Extract the [X, Y] coordinate from the center of the cell holding the provided text.  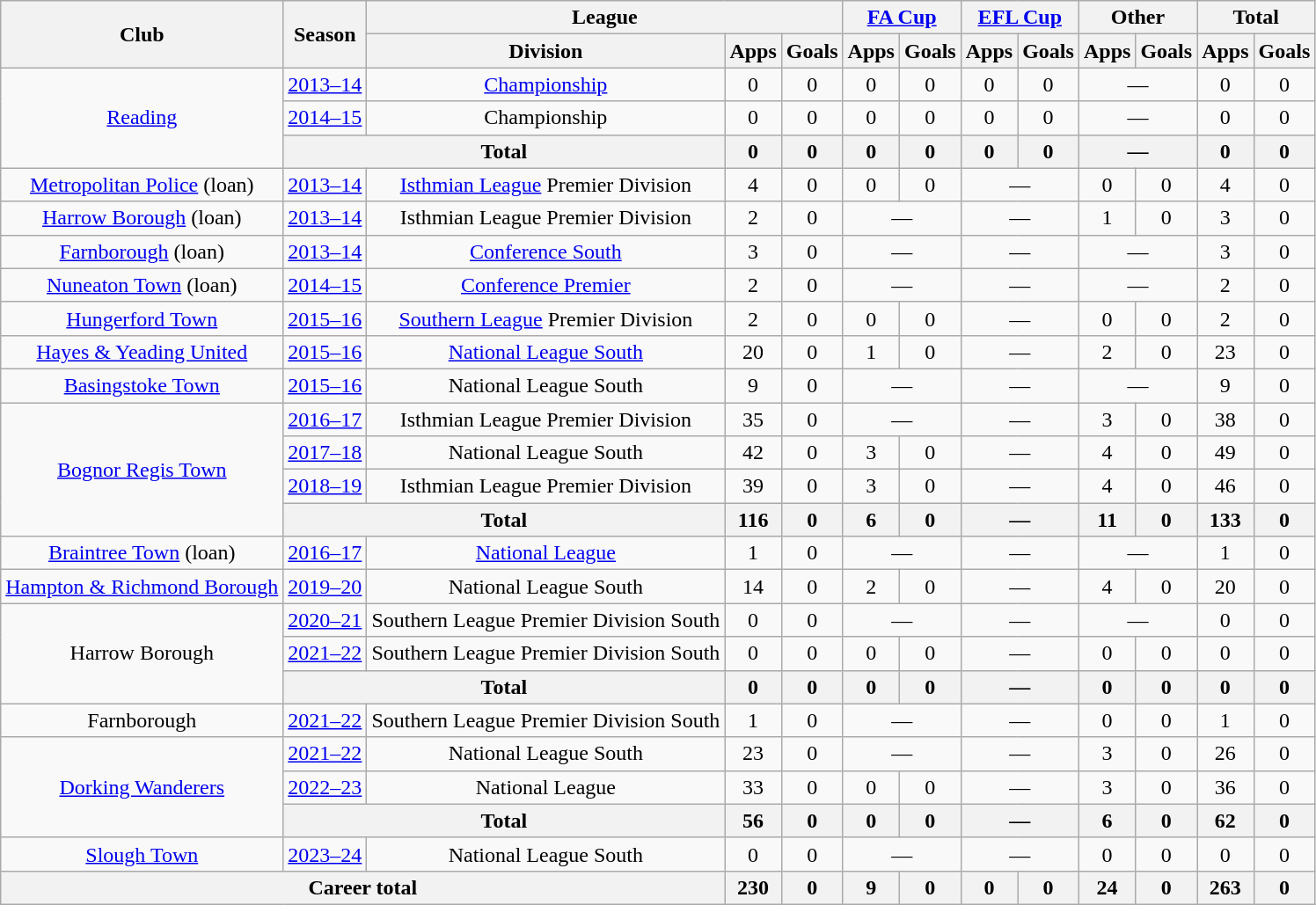
42 [753, 453]
39 [753, 486]
263 [1225, 887]
Career total [362, 887]
38 [1225, 420]
Harrow Borough [143, 653]
Metropolitan Police (loan) [143, 185]
2019–20 [325, 587]
Harrow Borough (loan) [143, 218]
EFL Cup [1020, 18]
Nuneaton Town (loan) [143, 285]
Conference Premier [545, 285]
35 [753, 420]
Southern League Premier Division [545, 318]
Farnborough (loan) [143, 252]
Farnborough [143, 720]
33 [753, 787]
116 [753, 520]
26 [1225, 754]
230 [753, 887]
24 [1107, 887]
56 [753, 821]
League [605, 18]
133 [1225, 520]
Braintree Town (loan) [143, 553]
Slough Town [143, 854]
Conference South [545, 252]
Reading [143, 118]
Hungerford Town [143, 318]
49 [1225, 453]
11 [1107, 520]
Hampton & Richmond Borough [143, 587]
36 [1225, 787]
2023–24 [325, 854]
Club [143, 34]
2020–21 [325, 620]
Bognor Regis Town [143, 470]
2018–19 [325, 486]
2022–23 [325, 787]
Hayes & Yeading United [143, 352]
14 [753, 587]
Dorking Wanderers [143, 787]
Other [1137, 18]
FA Cup [902, 18]
Division [545, 51]
62 [1225, 821]
2017–18 [325, 453]
Basingstoke Town [143, 385]
46 [1225, 486]
Season [325, 34]
